Find where the given text appears and provide that cell's center as (X, Y) coordinate. 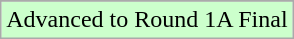
Advanced to Round 1A Final (147, 20)
